Return (X, Y) of the center of cell containing provided text 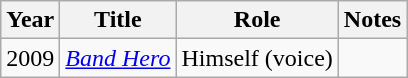
Himself (voice) (257, 58)
Title (118, 20)
2009 (30, 58)
Notes (372, 20)
Year (30, 20)
Band Hero (118, 58)
Role (257, 20)
